Search for the cell housing the specified text and yield its (x, y) center coordinate. 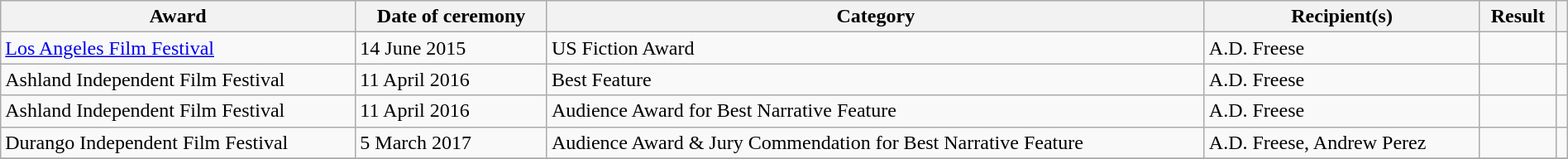
Audience Award for Best Narrative Feature (875, 111)
Recipient(s) (1341, 17)
Date of ceremony (452, 17)
Category (875, 17)
Durango Independent Film Festival (179, 142)
A.D. Freese, Andrew Perez (1341, 142)
5 March 2017 (452, 142)
Award (179, 17)
US Fiction Award (875, 48)
14 June 2015 (452, 48)
Best Feature (875, 79)
Result (1518, 17)
Los Angeles Film Festival (179, 48)
Audience Award & Jury Commendation for Best Narrative Feature (875, 142)
